For the text-containing cell, return its midpoint in [x, y] coordinate format. 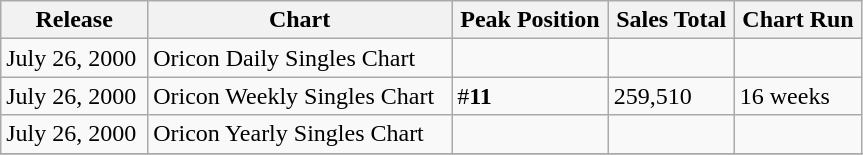
Oricon Weekly Singles Chart [300, 96]
16 weeks [798, 96]
Oricon Yearly Singles Chart [300, 134]
Sales Total [671, 20]
259,510 [671, 96]
Chart Run [798, 20]
Peak Position [530, 20]
#11 [530, 96]
Oricon Daily Singles Chart [300, 58]
Release [74, 20]
Chart [300, 20]
